Identify which cell holds the provided text, then report its (X, Y) central coordinate. 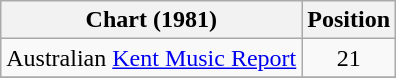
Position (349, 20)
Australian Kent Music Report (152, 58)
Chart (1981) (152, 20)
21 (349, 58)
